Determine the [x, y] coordinate at the center of the cell enclosing the given text.  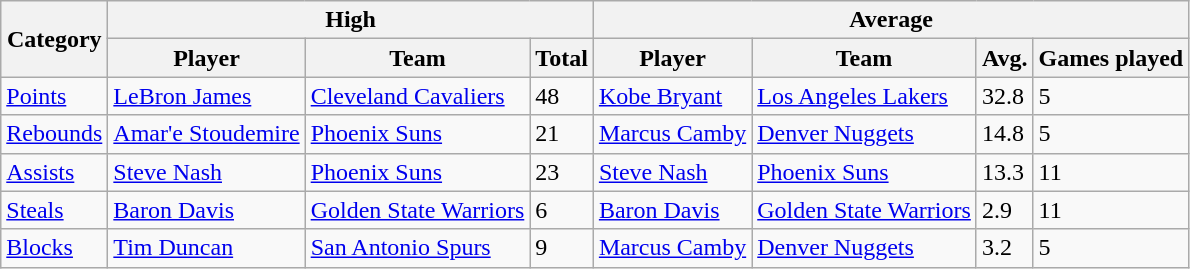
Assists [54, 172]
High [351, 20]
Average [890, 20]
Blocks [54, 248]
21 [562, 134]
3.2 [1004, 248]
Kobe Bryant [672, 96]
Los Angeles Lakers [864, 96]
14.8 [1004, 134]
48 [562, 96]
LeBron James [206, 96]
6 [562, 210]
Rebounds [54, 134]
Tim Duncan [206, 248]
23 [562, 172]
Avg. [1004, 58]
13.3 [1004, 172]
Games played [1111, 58]
Steals [54, 210]
Cleveland Cavaliers [418, 96]
9 [562, 248]
Amar'e Stoudemire [206, 134]
Points [54, 96]
Category [54, 39]
Total [562, 58]
32.8 [1004, 96]
San Antonio Spurs [418, 248]
2.9 [1004, 210]
